Determine the (X, Y) coordinate at the center of the cell enclosing the given text.  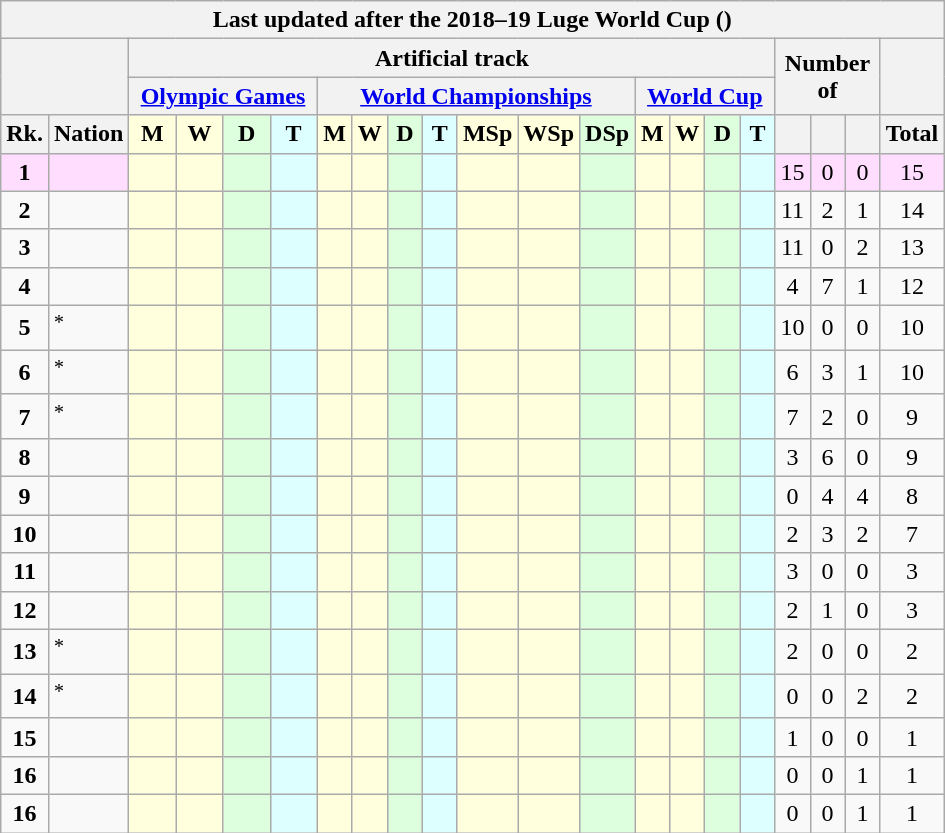
WSp (549, 134)
DSp (608, 134)
Olympic Games (223, 96)
MSp (487, 134)
Total (912, 134)
World Championships (476, 96)
Artificial track (452, 58)
Number of (828, 77)
Last updated after the 2018–19 Luge World Cup () (472, 20)
5 (25, 328)
Nation (88, 134)
World Cup (705, 96)
Rk. (25, 134)
